Identify which cell holds the provided text, then report its (x, y) central coordinate. 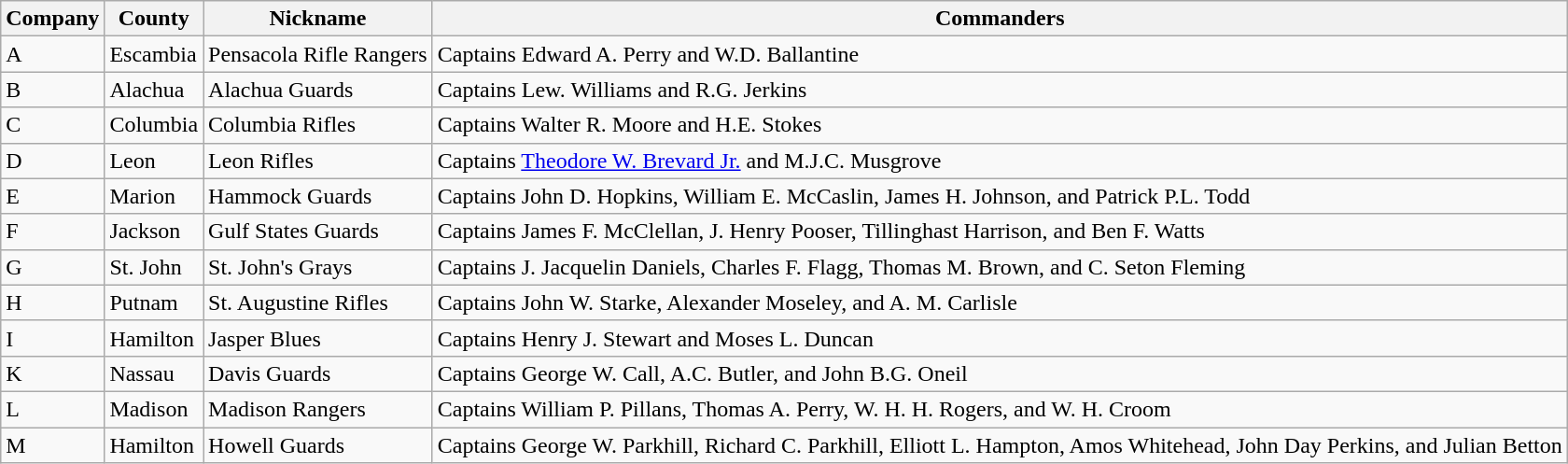
Jasper Blues (318, 338)
Captains Henry J. Stewart and Moses L. Duncan (1000, 338)
Alachua Guards (318, 90)
County (154, 19)
G (52, 267)
Columbia (154, 125)
Putnam (154, 302)
Alachua (154, 90)
St. John (154, 267)
St. John's Grays (318, 267)
St. Augustine Rifles (318, 302)
I (52, 338)
Captains George W. Parkhill, Richard C. Parkhill, Elliott L. Hampton, Amos Whitehead, John Day Perkins, and Julian Betton (1000, 445)
Captains Walter R. Moore and H.E. Stokes (1000, 125)
Columbia Rifles (318, 125)
Captains John D. Hopkins, William E. McCaslin, James H. Johnson, and Patrick P.L. Todd (1000, 196)
Gulf States Guards (318, 232)
D (52, 161)
Escambia (154, 54)
Nickname (318, 19)
Howell Guards (318, 445)
Hammock Guards (318, 196)
Pensacola Rifle Rangers (318, 54)
Madison (154, 409)
Leon (154, 161)
Nassau (154, 373)
Captains Lew. Williams and R.G. Jerkins (1000, 90)
Company (52, 19)
C (52, 125)
Commanders (1000, 19)
H (52, 302)
E (52, 196)
A (52, 54)
Captains William P. Pillans, Thomas A. Perry, W. H. H. Rogers, and W. H. Croom (1000, 409)
M (52, 445)
Marion (154, 196)
Jackson (154, 232)
Leon Rifles (318, 161)
Madison Rangers (318, 409)
Davis Guards (318, 373)
L (52, 409)
Captains James F. McClellan, J. Henry Pooser, Tillinghast Harrison, and Ben F. Watts (1000, 232)
Captains J. Jacquelin Daniels, Charles F. Flagg, Thomas M. Brown, and C. Seton Fleming (1000, 267)
F (52, 232)
Captains George W. Call, A.C. Butler, and John B.G. Oneil (1000, 373)
Captains John W. Starke, Alexander Moseley, and A. M. Carlisle (1000, 302)
Captains Theodore W. Brevard Jr. and M.J.C. Musgrove (1000, 161)
B (52, 90)
K (52, 373)
Captains Edward A. Perry and W.D. Ballantine (1000, 54)
